Return the [X, Y] coordinate for the center point of the cell that contains the specified text.  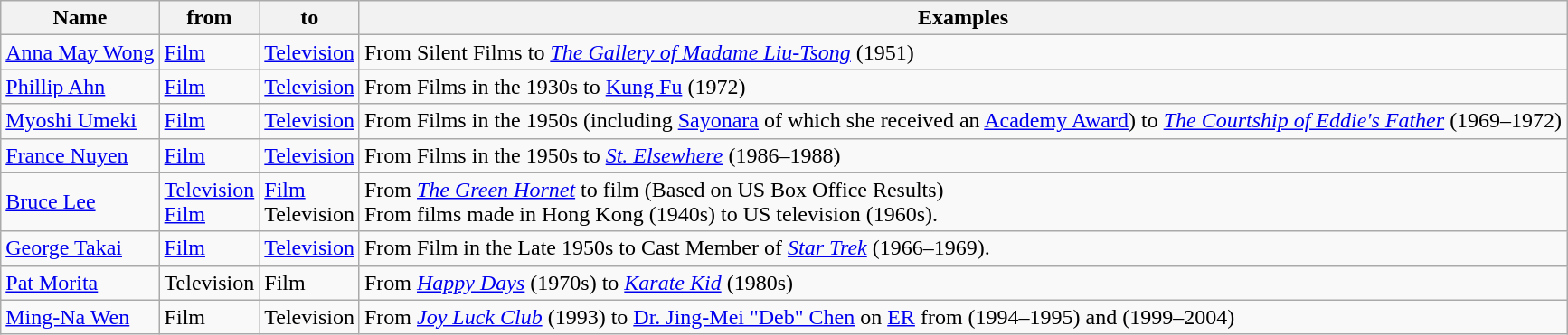
From Silent Films to The Gallery of Madame Liu-Tsong (1951) [962, 52]
From Happy Days (1970s) to Karate Kid (1980s) [962, 283]
Anna May Wong [80, 52]
Ming-Na Wen [80, 317]
France Nuyen [80, 155]
FilmTelevision [309, 202]
TelevisionFilm [210, 202]
From The Green Hornet to film (Based on US Box Office Results)From films made in Hong Kong (1940s) to US television (1960s). [962, 202]
George Takai [80, 248]
Examples [962, 18]
From Film in the Late 1950s to Cast Member of Star Trek (1966–1969). [962, 248]
from [210, 18]
Name [80, 18]
Bruce Lee [80, 202]
Myoshi Umeki [80, 121]
Pat Morita [80, 283]
From Films in the 1950s (including Sayonara of which she received an Academy Award) to The Courtship of Eddie's Father (1969–1972) [962, 121]
From Films in the 1950s to St. Elsewhere (1986–1988) [962, 155]
Phillip Ahn [80, 87]
to [309, 18]
From Films in the 1930s to Kung Fu (1972) [962, 87]
From Joy Luck Club (1993) to Dr. Jing-Mei "Deb" Chen on ER from (1994–1995) and (1999–2004) [962, 317]
